Identify which cell holds the provided text, then report its (X, Y) central coordinate. 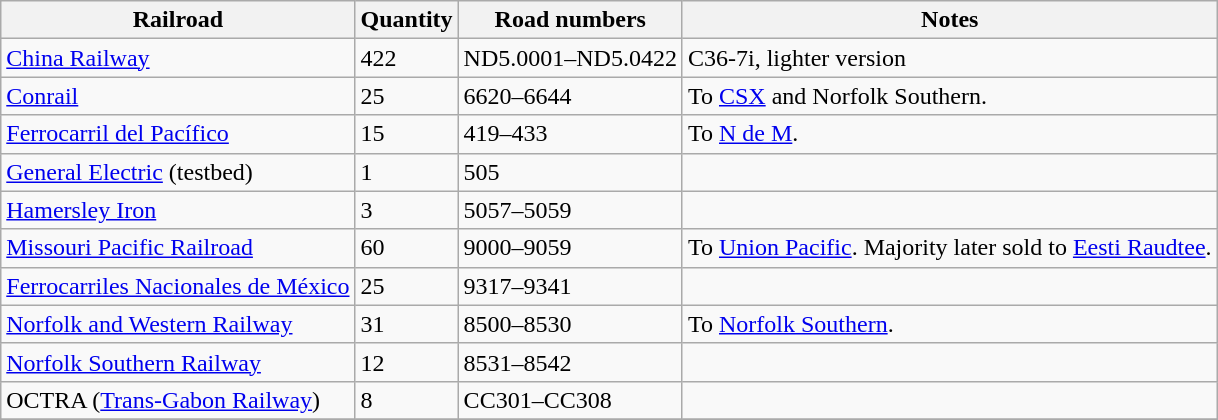
To CSX and Norfolk Southern. (950, 96)
31 (406, 324)
60 (406, 248)
ND5.0001–ND5.0422 (570, 58)
1 (406, 172)
3 (406, 210)
9317–9341 (570, 286)
To N de M. (950, 134)
To Union Pacific. Majority later sold to Eesti Raudtee. (950, 248)
China Railway (178, 58)
OCTRA (Trans-Gabon Railway) (178, 400)
C36-7i, lighter version (950, 58)
9000–9059 (570, 248)
8500–8530 (570, 324)
CC301–CC308 (570, 400)
Quantity (406, 20)
Ferrocarril del Pacífico (178, 134)
8 (406, 400)
422 (406, 58)
General Electric (testbed) (178, 172)
Ferrocarriles Nacionales de México (178, 286)
Notes (950, 20)
6620–6644 (570, 96)
Missouri Pacific Railroad (178, 248)
12 (406, 362)
Railroad (178, 20)
8531–8542 (570, 362)
Norfolk and Western Railway (178, 324)
505 (570, 172)
Conrail (178, 96)
419–433 (570, 134)
5057–5059 (570, 210)
To Norfolk Southern. (950, 324)
Norfolk Southern Railway (178, 362)
Hamersley Iron (178, 210)
15 (406, 134)
Road numbers (570, 20)
